Extract the (x, y) coordinate from the center of the cell holding the provided text.  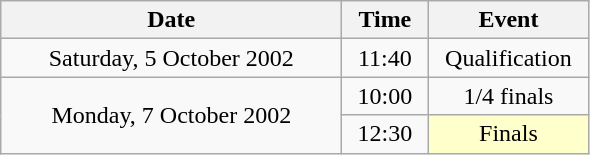
1/4 finals (508, 96)
Qualification (508, 58)
Finals (508, 134)
Saturday, 5 October 2002 (172, 58)
12:30 (385, 134)
Event (508, 20)
Monday, 7 October 2002 (172, 115)
10:00 (385, 96)
Time (385, 20)
11:40 (385, 58)
Date (172, 20)
